Provide the (X, Y) coordinate of the cell's center where the given text is located.  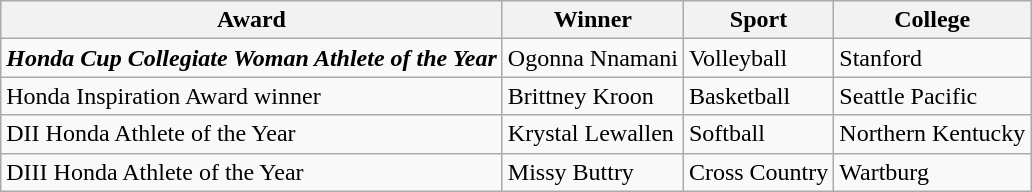
Volleyball (758, 58)
DII Honda Athlete of the Year (252, 134)
Krystal Lewallen (592, 134)
Winner (592, 20)
Seattle Pacific (932, 96)
Honda Cup Collegiate Woman Athlete of the Year (252, 58)
College (932, 20)
Basketball (758, 96)
Brittney Kroon (592, 96)
Missy Buttry (592, 172)
Wartburg (932, 172)
Sport (758, 20)
Cross Country (758, 172)
DIII Honda Athlete of the Year (252, 172)
Honda Inspiration Award winner (252, 96)
Ogonna Nnamani (592, 58)
Northern Kentucky (932, 134)
Softball (758, 134)
Award (252, 20)
Stanford (932, 58)
